From the cell containing the given text, extract its center point as (X, Y) coordinate. 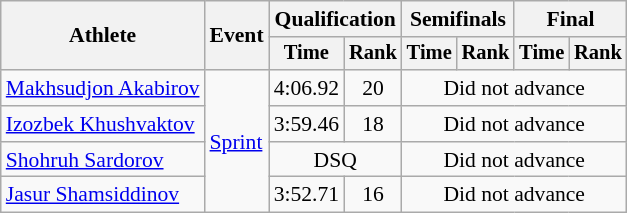
Qualification (336, 19)
Makhsudjon Akabirov (103, 88)
Event (237, 36)
3:52.71 (306, 195)
3:59.46 (306, 124)
Semifinals (458, 19)
16 (373, 195)
Shohruh Sardorov (103, 160)
Final (570, 19)
18 (373, 124)
20 (373, 88)
Sprint (237, 141)
Izozbek Khushvaktov (103, 124)
DSQ (336, 160)
4:06.92 (306, 88)
Athlete (103, 36)
Jasur Shamsiddinov (103, 195)
